Determine the [X, Y] coordinate at the center of the cell enclosing the given text.  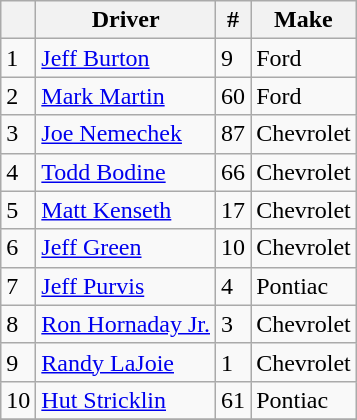
Hut Stricklin [126, 400]
7 [18, 286]
Randy LaJoie [126, 362]
2 [18, 96]
Todd Bodine [126, 172]
Driver [126, 20]
# [234, 20]
Mark Martin [126, 96]
Jeff Green [126, 248]
Jeff Purvis [126, 286]
5 [18, 210]
Jeff Burton [126, 58]
Make [304, 20]
60 [234, 96]
Matt Kenseth [126, 210]
Ron Hornaday Jr. [126, 324]
6 [18, 248]
66 [234, 172]
8 [18, 324]
87 [234, 134]
17 [234, 210]
61 [234, 400]
Joe Nemechek [126, 134]
